Identify which cell holds the provided text, then report its [X, Y] central coordinate. 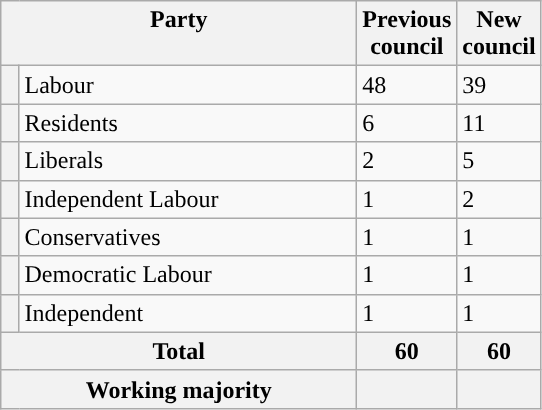
Independent Labour [188, 199]
Labour [188, 85]
Previous council [407, 34]
Independent [188, 313]
Conservatives [188, 237]
Total [179, 351]
11 [499, 123]
48 [407, 85]
6 [407, 123]
Working majority [179, 389]
39 [499, 85]
New council [499, 34]
Party [179, 34]
Residents [188, 123]
5 [499, 161]
Democratic Labour [188, 275]
Liberals [188, 161]
